Capture the cell that displays the provided text and extract its (x, y) central coordinate. 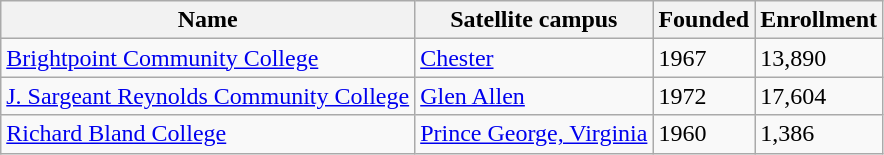
13,890 (819, 58)
1972 (704, 96)
J. Sargeant Reynolds Community College (208, 96)
Glen Allen (534, 96)
Brightpoint Community College (208, 58)
Enrollment (819, 20)
Name (208, 20)
Chester (534, 58)
Founded (704, 20)
Prince George, Virginia (534, 134)
Richard Bland College (208, 134)
1960 (704, 134)
1,386 (819, 134)
Satellite campus (534, 20)
17,604 (819, 96)
1967 (704, 58)
